From the cell containing the given text, extract its center point as (X, Y) coordinate. 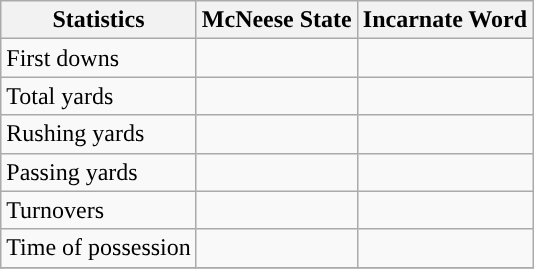
Time of possession (99, 248)
Turnovers (99, 210)
Statistics (99, 20)
Passing yards (99, 172)
McNeese State (276, 20)
Total yards (99, 96)
First downs (99, 58)
Incarnate Word (444, 20)
Rushing yards (99, 134)
